For the text-containing cell, return its midpoint in (X, Y) coordinate format. 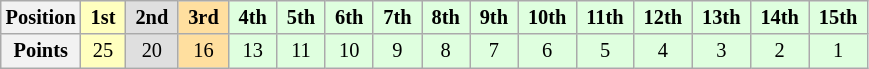
1st (104, 17)
2 (779, 51)
3rd (203, 17)
12th (663, 17)
10th (547, 17)
6th (349, 17)
16 (203, 51)
2nd (152, 17)
13 (253, 51)
13th (721, 17)
20 (152, 51)
25 (104, 51)
10 (349, 51)
9 (397, 51)
3 (721, 51)
11th (604, 17)
Points (41, 51)
9th (494, 17)
8th (446, 17)
6 (547, 51)
1 (838, 51)
5 (604, 51)
8 (446, 51)
11 (301, 51)
7 (494, 51)
14th (779, 17)
4th (253, 17)
4 (663, 51)
7th (397, 17)
Position (41, 17)
15th (838, 17)
5th (301, 17)
